Search for the cell housing the specified text and yield its (X, Y) center coordinate. 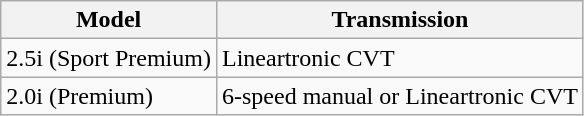
2.5i (Sport Premium) (109, 58)
Model (109, 20)
6-speed manual or Lineartronic CVT (400, 96)
Lineartronic CVT (400, 58)
Transmission (400, 20)
2.0i (Premium) (109, 96)
